Return the [x, y] coordinate for the center point of the cell that contains the specified text.  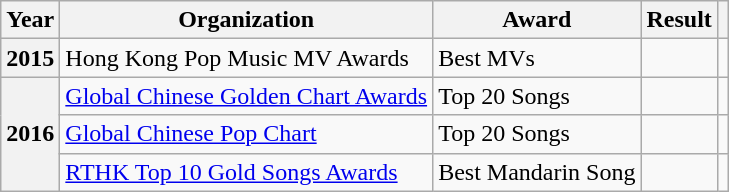
Organization [246, 20]
Award [537, 20]
Global Chinese Golden Chart Awards [246, 96]
RTHK Top 10 Gold Songs Awards [246, 172]
Hong Kong Pop Music MV Awards [246, 58]
Best MVs [537, 58]
Best Mandarin Song [537, 172]
2015 [30, 58]
Global Chinese Pop Chart [246, 134]
Result [679, 20]
2016 [30, 134]
Year [30, 20]
